Capture the cell that displays the provided text and extract its (x, y) central coordinate. 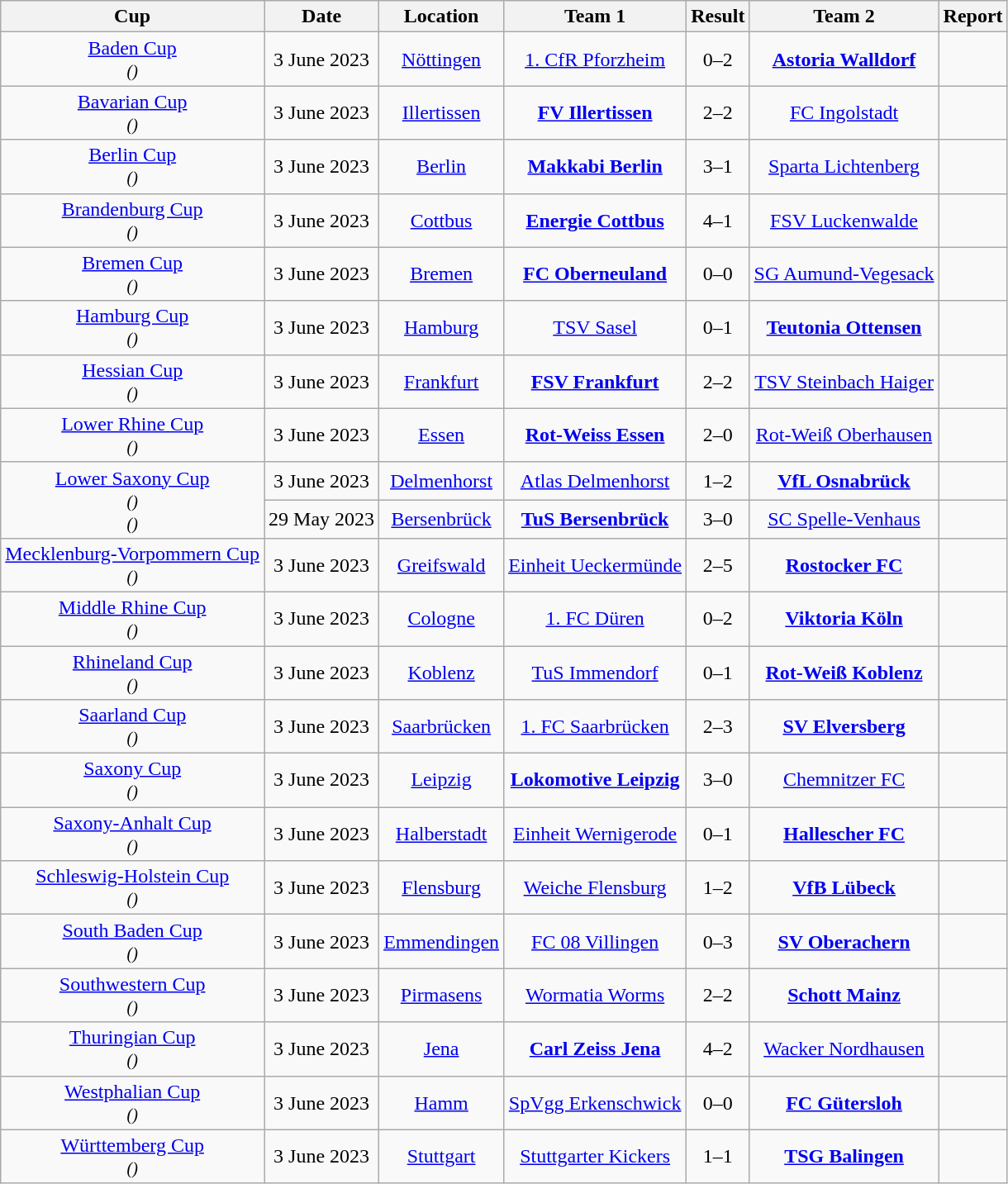
Leipzig (441, 780)
Hessian Cup() (132, 382)
Report (973, 17)
Flensburg (441, 887)
Saxony Cup() (132, 780)
Westphalian Cup() (132, 1102)
Date (322, 17)
Wormatia Worms (595, 995)
Southwestern Cup() (132, 995)
4–1 (718, 220)
Rostocker FC (844, 565)
Jena (441, 1049)
Wacker Nordhausen (844, 1049)
Cup (132, 17)
Frankfurt (441, 382)
Nöttingen (441, 59)
Lower Saxony Cup()() (132, 500)
Einheit Ueckermünde (595, 565)
2–3 (718, 727)
FC Gütersloh (844, 1102)
SC Spelle-Venhaus (844, 519)
Illertissen (441, 112)
Hallescher FC (844, 835)
Sparta Lichtenberg (844, 167)
TuS Immendorf (595, 673)
Makkabi Berlin (595, 167)
Saarland Cup() (132, 727)
Cologne (441, 618)
1–1 (718, 1157)
Hamburg (441, 327)
Hamburg Cup() (132, 327)
Chemnitzer FC (844, 780)
Viktoria Köln (844, 618)
SV Oberachern (844, 942)
Bremen Cup() (132, 274)
Bavarian Cup() (132, 112)
Astoria Walldorf (844, 59)
Lower Rhine Cup() (132, 435)
Team 2 (844, 17)
Essen (441, 435)
Delmenhorst (441, 481)
Thuringian Cup() (132, 1049)
29 May 2023 (322, 519)
Carl Zeiss Jena (595, 1049)
1. FC Saarbrücken (595, 727)
Baden Cup() (132, 59)
Weiche Flensburg (595, 887)
Bersenbrück (441, 519)
Halberstadt (441, 835)
FV Illertissen (595, 112)
Middle Rhine Cup() (132, 618)
Emmendingen (441, 942)
VfB Lübeck (844, 887)
Saarbrücken (441, 727)
Mecklenburg-Vorpommern Cup() (132, 565)
Rot-Weiß Oberhausen (844, 435)
Rot-Weiß Koblenz (844, 673)
Pirmasens (441, 995)
FC Oberneuland (595, 274)
2–5 (718, 565)
FC 08 Villingen (595, 942)
Rot-Weiss Essen (595, 435)
Teutonia Ottensen (844, 327)
Stuttgart (441, 1157)
TSV Steinbach Haiger (844, 382)
Team 1 (595, 17)
Cottbus (441, 220)
TSG Balingen (844, 1157)
Berlin Cup() (132, 167)
TuS Bersenbrück (595, 519)
SG Aumund-Vegesack (844, 274)
4–2 (718, 1049)
South Baden Cup() (132, 942)
1. CfR Pforzheim (595, 59)
TSV Sasel (595, 327)
0–3 (718, 942)
Stuttgarter Kickers (595, 1157)
Württemberg Cup() (132, 1157)
Location (441, 17)
Hamm (441, 1102)
Einheit Wernigerode (595, 835)
3–1 (718, 167)
Greifswald (441, 565)
FSV Luckenwalde (844, 220)
Saxony-Anhalt Cup() (132, 835)
2–0 (718, 435)
1. FC Düren (595, 618)
Result (718, 17)
Brandenburg Cup() (132, 220)
SpVgg Erkenschwick (595, 1102)
FC Ingolstadt (844, 112)
FSV Frankfurt (595, 382)
Schleswig-Holstein Cup() (132, 887)
Schott Mainz (844, 995)
Lokomotive Leipzig (595, 780)
Bremen (441, 274)
Atlas Delmenhorst (595, 481)
Energie Cottbus (595, 220)
VfL Osnabrück (844, 481)
Koblenz (441, 673)
Berlin (441, 167)
Rhineland Cup() (132, 673)
SV Elversberg (844, 727)
